Detect which cell encompasses the target text, then output its [x, y] center coordinate. 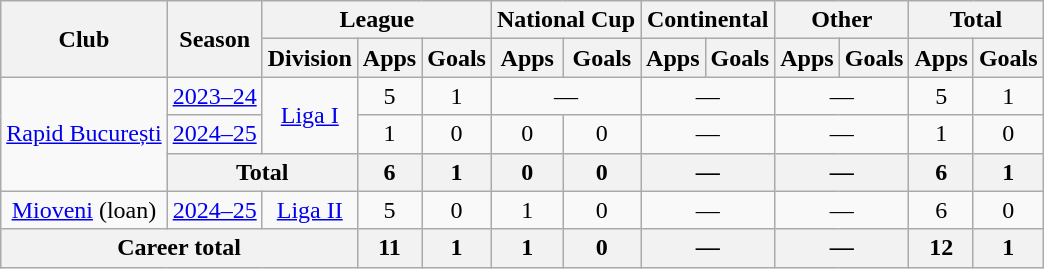
11 [389, 248]
Mioveni (loan) [84, 210]
Other [842, 20]
Liga I [310, 115]
Liga II [310, 210]
Division [310, 58]
National Cup [566, 20]
Continental [708, 20]
12 [941, 248]
Season [214, 39]
Club [84, 39]
Rapid București [84, 134]
League [376, 20]
2023–24 [214, 96]
Career total [180, 248]
